From the cell containing the given text, extract its center point as [x, y] coordinate. 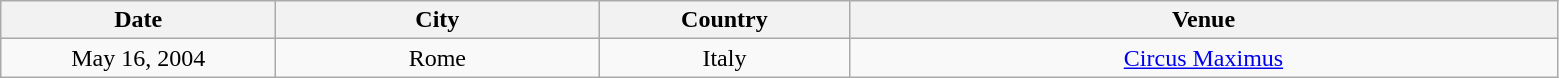
City [438, 20]
May 16, 2004 [138, 58]
Italy [724, 58]
Venue [1204, 20]
Circus Maximus [1204, 58]
Date [138, 20]
Rome [438, 58]
Country [724, 20]
